Return the [x, y] coordinate for the center point of the cell that contains the specified text.  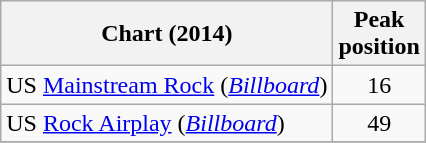
16 [379, 85]
Peakposition [379, 34]
US Rock Airplay (Billboard) [167, 123]
Chart (2014) [167, 34]
US Mainstream Rock (Billboard) [167, 85]
49 [379, 123]
